Detect which cell encompasses the target text, then output its [x, y] center coordinate. 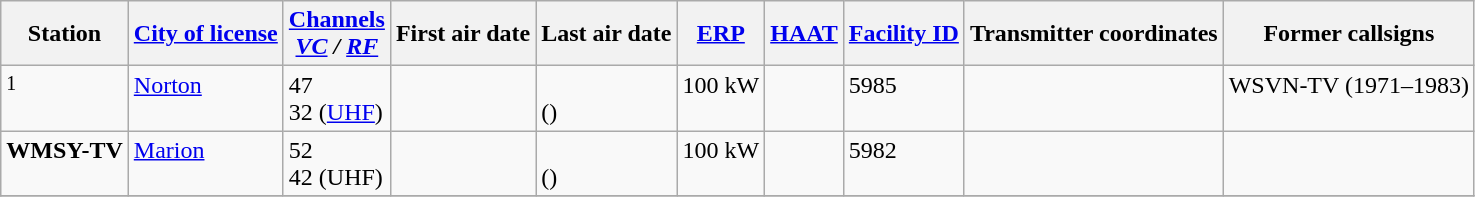
5242 (UHF) [336, 164]
ChannelsVC / RF [336, 34]
4732 (UHF) [336, 98]
5982 [904, 164]
Norton [206, 98]
Station [65, 34]
Transmitter coordinates [1094, 34]
WSVN-TV (1971–1983) [1348, 98]
1 [65, 98]
First air date [462, 34]
ERP [721, 34]
HAAT [804, 34]
Former callsigns [1348, 34]
Last air date [606, 34]
WMSY-TV [65, 164]
5985 [904, 98]
Marion [206, 164]
City of license [206, 34]
Facility ID [904, 34]
